Find where the given text appears and provide that cell's center as [X, Y] coordinate. 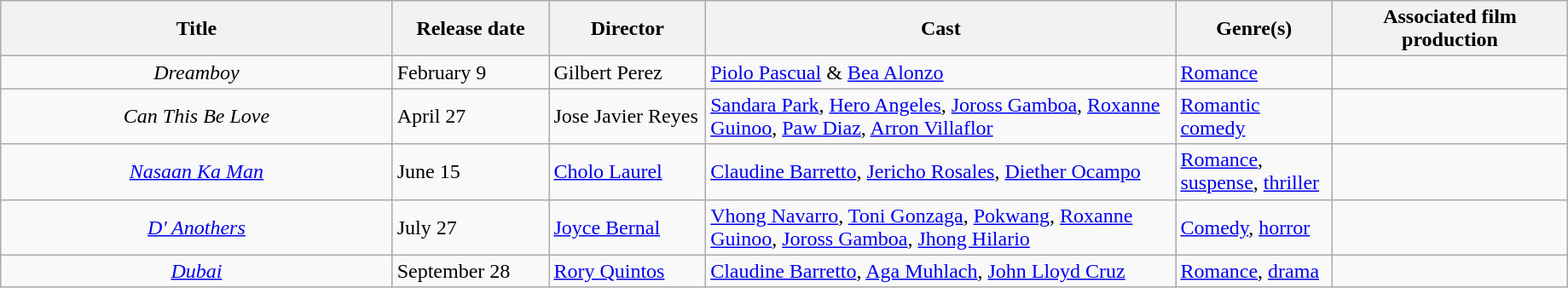
Nasaan Ka Man [196, 172]
Dubai [196, 271]
Cholo Laurel [628, 172]
Gilbert Perez [628, 72]
Rory Quintos [628, 271]
Cast [941, 29]
Vhong Navarro, Toni Gonzaga, Pokwang, Roxanne Guinoo, Joross Gamboa, Jhong Hilario [941, 227]
Claudine Barretto, Jericho Rosales, Diether Ocampo [941, 172]
Release date [471, 29]
Sandara Park, Hero Angeles, Joross Gamboa, Roxanne Guinoo, Paw Diaz, Arron Villaflor [941, 116]
Piolo Pascual & Bea Alonzo [941, 72]
Genre(s) [1254, 29]
Claudine Barretto, Aga Muhlach, John Lloyd Cruz [941, 271]
D' Anothers [196, 227]
July 27 [471, 227]
Director [628, 29]
Associated film production [1450, 29]
Romantic comedy [1254, 116]
Romance, drama [1254, 271]
Romance [1254, 72]
Joyce Bernal [628, 227]
September 28 [471, 271]
June 15 [471, 172]
Comedy, horror [1254, 227]
Romance, suspense, thriller [1254, 172]
Can This Be Love [196, 116]
February 9 [471, 72]
Title [196, 29]
Jose Javier Reyes [628, 116]
April 27 [471, 116]
Dreamboy [196, 72]
